For the text-containing cell, return its midpoint in [X, Y] coordinate format. 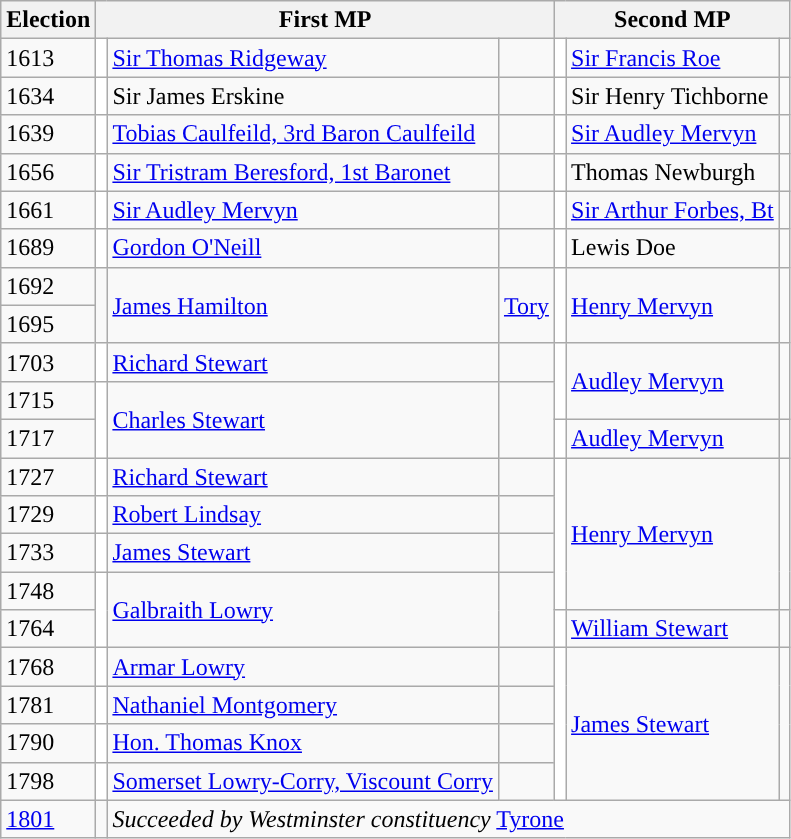
James Hamilton [303, 305]
1764 [48, 629]
1729 [48, 515]
1689 [48, 248]
Sir Francis Roe [673, 58]
1801 [48, 819]
First MP [326, 20]
1656 [48, 172]
Tobias Caulfeild, 3rd Baron Caulfeild [303, 134]
Election [48, 20]
1695 [48, 324]
1748 [48, 591]
1781 [48, 705]
1727 [48, 477]
1634 [48, 96]
1661 [48, 210]
Galbraith Lowry [303, 610]
Armar Lowry [303, 667]
Succeeded by Westminster constituency Tyrone [449, 819]
Second MP [672, 20]
1715 [48, 400]
1703 [48, 362]
Hon. Thomas Knox [303, 743]
Sir Thomas Ridgeway [303, 58]
1768 [48, 667]
Nathaniel Montgomery [303, 705]
Somerset Lowry-Corry, Viscount Corry [303, 781]
1798 [48, 781]
1733 [48, 553]
1790 [48, 743]
Sir Arthur Forbes, Bt [673, 210]
Charles Stewart [303, 419]
1717 [48, 438]
Sir James Erskine [303, 96]
William Stewart [673, 629]
Lewis Doe [673, 248]
Sir Tristram Beresford, 1st Baronet [303, 172]
Sir Henry Tichborne [673, 96]
Tory [526, 305]
Robert Lindsay [303, 515]
Gordon O'Neill [303, 248]
Thomas Newburgh [673, 172]
1639 [48, 134]
1692 [48, 286]
1613 [48, 58]
